Detect which cell encompasses the target text, then output its (X, Y) center coordinate. 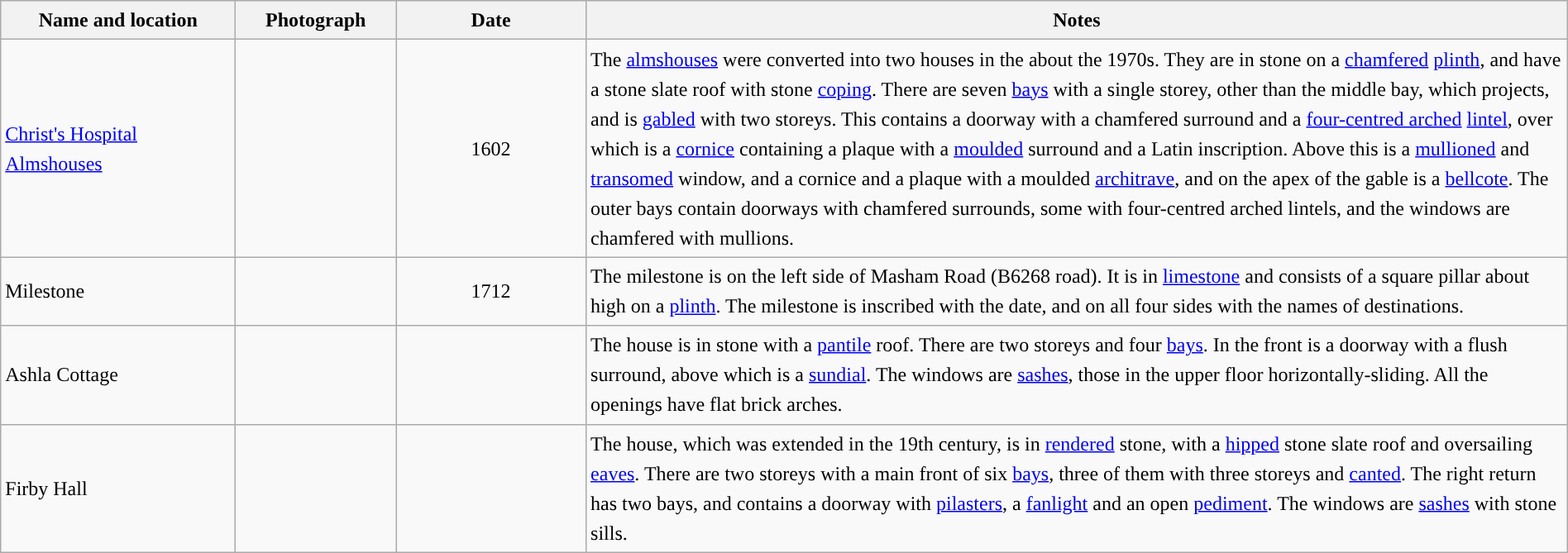
1602 (491, 149)
Notes (1077, 20)
1712 (491, 291)
Ashla Cottage (118, 375)
Photograph (316, 20)
Name and location (118, 20)
Date (491, 20)
Christ's Hospital Almshouses (118, 149)
Milestone (118, 291)
Firby Hall (118, 488)
